Locate the cell with the specified text and output its (X, Y) center coordinate. 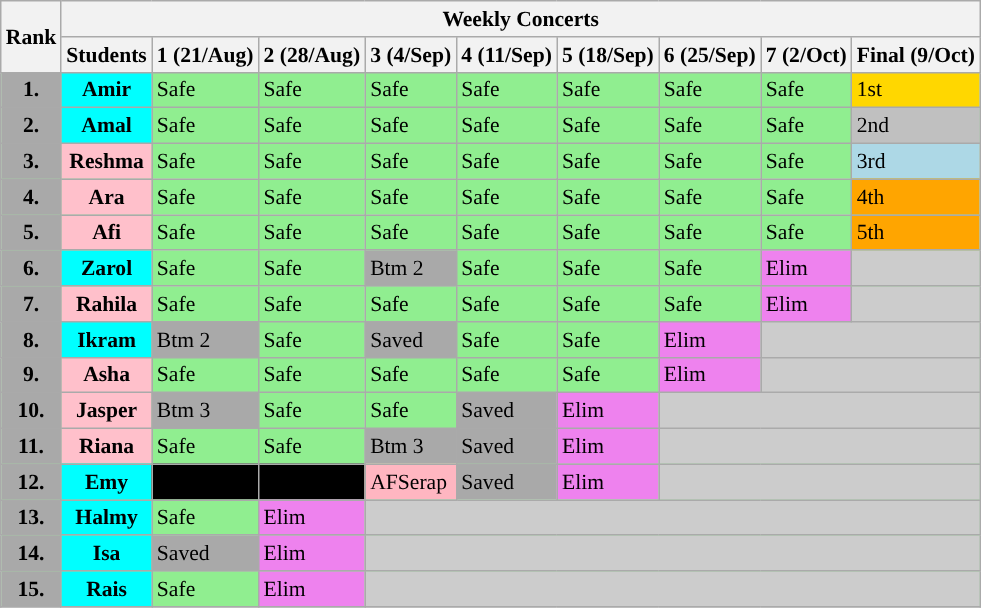
1st (916, 90)
Halmy (106, 518)
2nd (916, 126)
14. (32, 554)
8. (32, 340)
Weekly Concerts (520, 19)
Reshma (106, 162)
3 (4/Sep) (410, 55)
13. (32, 518)
Rahila (106, 304)
4 (11/Sep) (506, 55)
AFSerap (410, 482)
4. (32, 197)
15. (32, 589)
1 (21/Aug) (206, 55)
Riana (106, 447)
Ara (106, 197)
Students (106, 55)
11. (32, 447)
1. (32, 90)
5 (18/Sep) (608, 55)
2. (32, 126)
Jasper (106, 411)
3. (32, 162)
Isa (106, 554)
Ikram (106, 340)
Amir (106, 90)
7 (2/Oct) (806, 55)
2 (28/Aug) (312, 55)
7. (32, 304)
6. (32, 269)
3rd (916, 162)
Asha (106, 375)
4th (916, 197)
5th (916, 233)
10. (32, 411)
Amal (106, 126)
Zarol (106, 269)
Rank (32, 36)
5. (32, 233)
9. (32, 375)
Afi (106, 233)
Emy (106, 482)
6 (25/Sep) (710, 55)
Final (9/Oct) (916, 55)
Rais (106, 589)
12. (32, 482)
